Detect which cell encompasses the target text, then output its [X, Y] center coordinate. 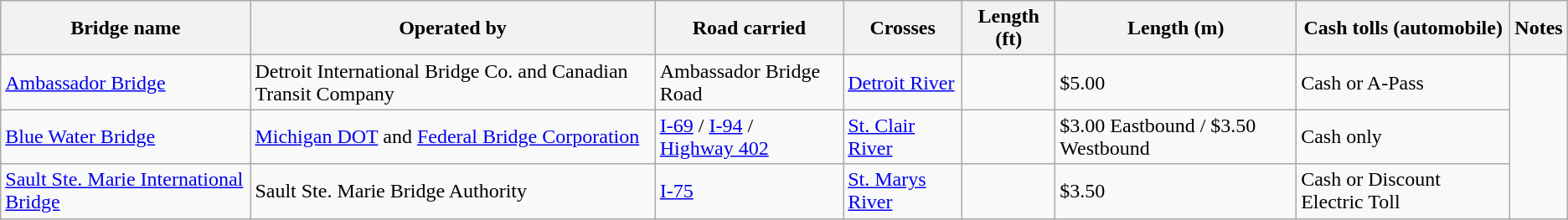
Cash only [1404, 137]
Road carried [749, 28]
Sault Ste. Marie International Bridge [126, 191]
Length (ft) [1008, 28]
I-75 [749, 191]
Cash or Discount Electric Toll [1404, 191]
Cash or A-Pass [1404, 82]
Operated by [452, 28]
Cash tolls (automobile) [1404, 28]
I-69 / I-94 / Highway 402 [749, 137]
St. Clair River [903, 137]
$3.50 [1176, 191]
Detroit River [903, 82]
Detroit International Bridge Co. and Canadian Transit Company [452, 82]
Ambassador Bridge [126, 82]
Bridge name [126, 28]
$3.00 Eastbound / $3.50 Westbound [1176, 137]
Ambassador Bridge Road [749, 82]
$5.00 [1176, 82]
Michigan DOT and Federal Bridge Corporation [452, 137]
Sault Ste. Marie Bridge Authority [452, 191]
Crosses [903, 28]
Length (m) [1176, 28]
Blue Water Bridge [126, 137]
St. Marys River [903, 191]
Notes [1539, 28]
